Search for the cell housing the specified text and yield its (X, Y) center coordinate. 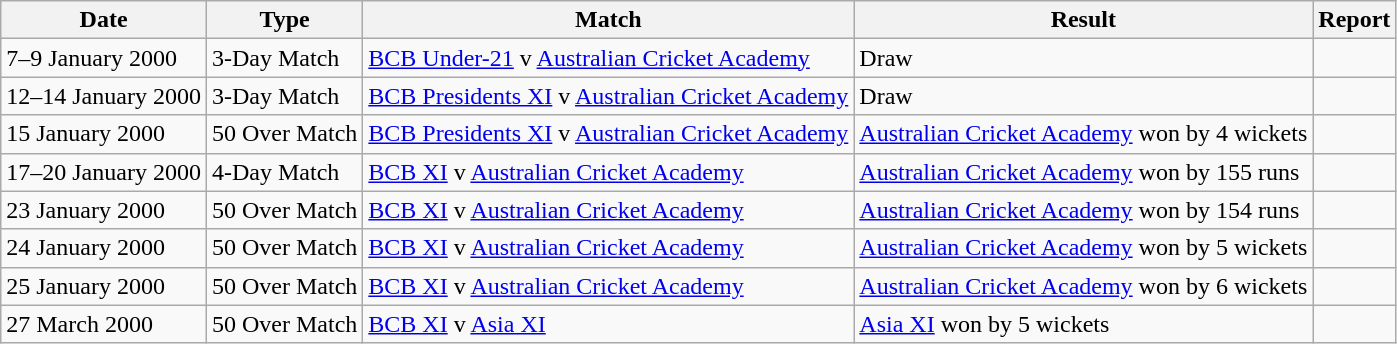
BCB XI v Asia XI (608, 324)
17–20 January 2000 (104, 172)
Australian Cricket Academy won by 6 wickets (1084, 286)
4-Day Match (284, 172)
Australian Cricket Academy won by 5 wickets (1084, 248)
Match (608, 20)
23 January 2000 (104, 210)
7–9 January 2000 (104, 58)
12–14 January 2000 (104, 96)
Australian Cricket Academy won by 155 runs (1084, 172)
Australian Cricket Academy won by 4 wickets (1084, 134)
15 January 2000 (104, 134)
Report (1354, 20)
27 March 2000 (104, 324)
25 January 2000 (104, 286)
Asia XI won by 5 wickets (1084, 324)
Type (284, 20)
Result (1084, 20)
Australian Cricket Academy won by 154 runs (1084, 210)
Date (104, 20)
24 January 2000 (104, 248)
BCB Under-21 v Australian Cricket Academy (608, 58)
